From the cell containing the given text, extract its center point as [X, Y] coordinate. 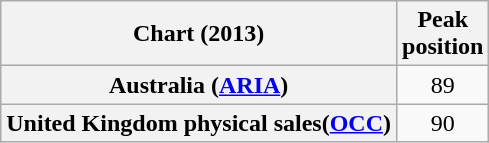
90 [443, 123]
Australia (ARIA) [199, 85]
Chart (2013) [199, 34]
Peakposition [443, 34]
United Kingdom physical sales(OCC) [199, 123]
89 [443, 85]
